Provide the [X, Y] coordinate of the cell's center where the given text is located.  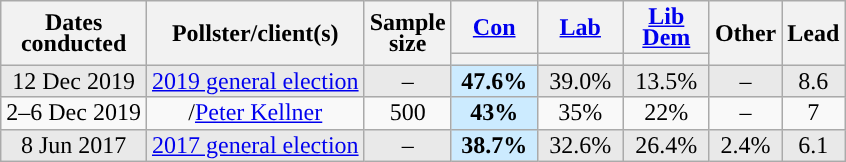
39.0% [580, 81]
Lab [580, 28]
35% [580, 113]
38.7% [494, 145]
Con [494, 28]
8 Jun 2017 [74, 145]
22% [666, 113]
Lead [814, 33]
12 Dec 2019 [74, 81]
13.5% [666, 81]
Datesconducted [74, 33]
7 [814, 113]
2–6 Dec 2019 [74, 113]
Samplesize [408, 33]
6.1 [814, 145]
Lib Dem [666, 28]
2017 general election [255, 145]
2.4% [745, 145]
32.6% [580, 145]
Pollster/client(s) [255, 33]
Other [745, 33]
47.6% [494, 81]
500 [408, 113]
43% [494, 113]
26.4% [666, 145]
/Peter Kellner [255, 113]
8.6 [814, 81]
2019 general election [255, 81]
